Pinpoint the cell where the given text exists, returning its (x, y) midpoint coordinate. 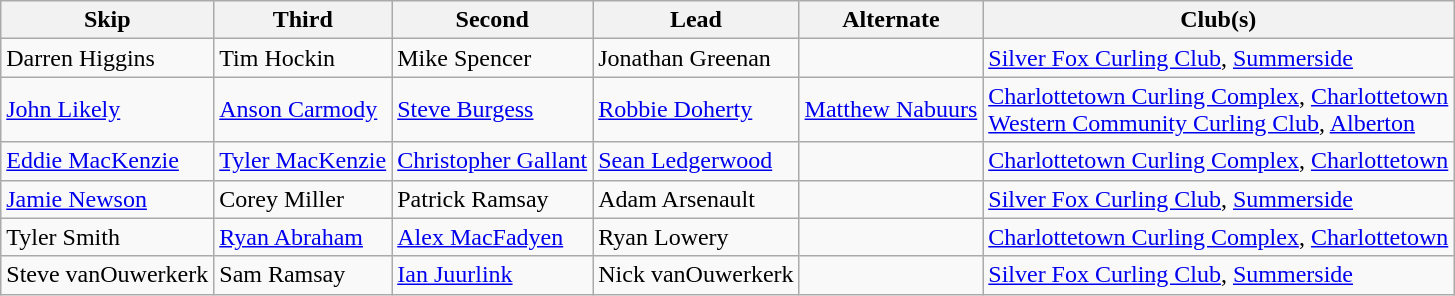
Alex MacFadyen (492, 237)
Nick vanOuwerkerk (696, 275)
Corey Miller (303, 199)
Adam Arsenault (696, 199)
Matthew Nabuurs (891, 110)
Second (492, 20)
Steve Burgess (492, 110)
John Likely (108, 110)
Tyler Smith (108, 237)
Club(s) (1218, 20)
Sean Ledgerwood (696, 161)
Robbie Doherty (696, 110)
Ryan Lowery (696, 237)
Lead (696, 20)
Alternate (891, 20)
Third (303, 20)
Patrick Ramsay (492, 199)
Jamie Newson (108, 199)
Jonathan Greenan (696, 58)
Ryan Abraham (303, 237)
Skip (108, 20)
Tim Hockin (303, 58)
Ian Juurlink (492, 275)
Darren Higgins (108, 58)
Sam Ramsay (303, 275)
Tyler MacKenzie (303, 161)
Anson Carmody (303, 110)
Eddie MacKenzie (108, 161)
Christopher Gallant (492, 161)
Mike Spencer (492, 58)
Charlottetown Curling Complex, Charlottetown Western Community Curling Club, Alberton (1218, 110)
Steve vanOuwerkerk (108, 275)
